For the text-containing cell, return its midpoint in [X, Y] coordinate format. 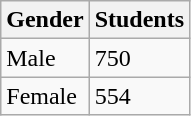
554 [139, 96]
Male [45, 58]
750 [139, 58]
Gender [45, 20]
Female [45, 96]
Students [139, 20]
